Identify which cell holds the provided text, then report its (X, Y) central coordinate. 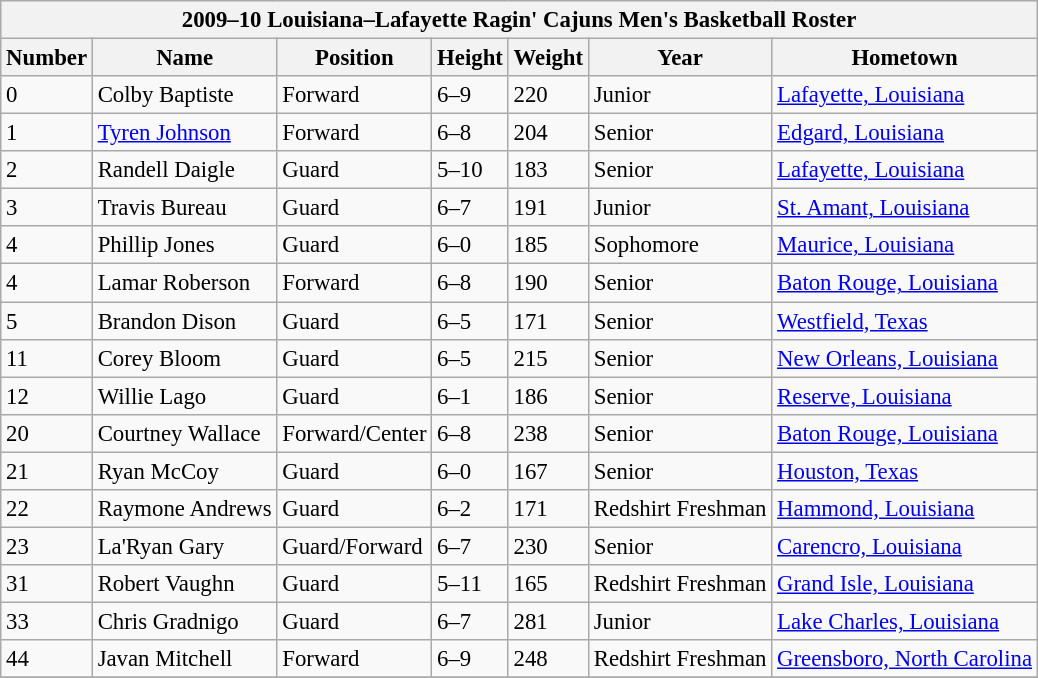
167 (548, 471)
Javan Mitchell (184, 659)
Name (184, 58)
Phillip Jones (184, 245)
220 (548, 95)
St. Amant, Louisiana (905, 208)
Robert Vaughn (184, 584)
3 (47, 208)
Lake Charles, Louisiana (905, 621)
Courtney Wallace (184, 433)
44 (47, 659)
190 (548, 283)
12 (47, 396)
Maurice, Louisiana (905, 245)
165 (548, 584)
185 (548, 245)
Hometown (905, 58)
Westfield, Texas (905, 321)
6–1 (470, 396)
Raymone Andrews (184, 509)
5–10 (470, 170)
20 (47, 433)
Brandon Dison (184, 321)
215 (548, 358)
Position (354, 58)
281 (548, 621)
33 (47, 621)
Number (47, 58)
Hammond, Louisiana (905, 509)
Forward/Center (354, 433)
23 (47, 546)
Willie Lago (184, 396)
6–2 (470, 509)
238 (548, 433)
2 (47, 170)
5 (47, 321)
Lamar Roberson (184, 283)
204 (548, 133)
Colby Baptiste (184, 95)
186 (548, 396)
21 (47, 471)
31 (47, 584)
Houston, Texas (905, 471)
5–11 (470, 584)
Greensboro, North Carolina (905, 659)
Chris Gradnigo (184, 621)
Edgard, Louisiana (905, 133)
191 (548, 208)
Tyren Johnson (184, 133)
New Orleans, Louisiana (905, 358)
Corey Bloom (184, 358)
La'Ryan Gary (184, 546)
183 (548, 170)
Year (680, 58)
0 (47, 95)
11 (47, 358)
2009–10 Louisiana–Lafayette Ragin' Cajuns Men's Basketball Roster (520, 20)
Height (470, 58)
Sophomore (680, 245)
230 (548, 546)
248 (548, 659)
Reserve, Louisiana (905, 396)
Weight (548, 58)
Randell Daigle (184, 170)
Grand Isle, Louisiana (905, 584)
Travis Bureau (184, 208)
Guard/Forward (354, 546)
22 (47, 509)
Ryan McCoy (184, 471)
Carencro, Louisiana (905, 546)
1 (47, 133)
